Return [x, y] of the center of cell containing provided text 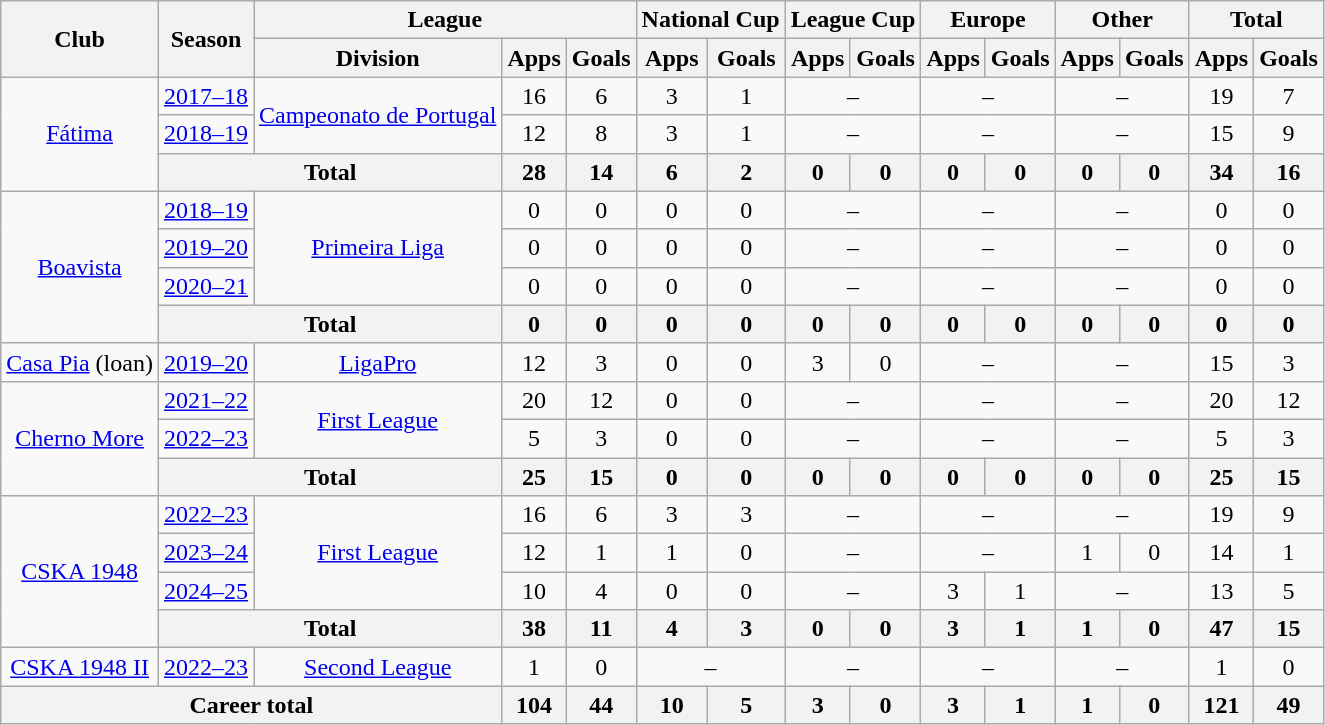
Other [1122, 20]
Division [378, 58]
National Cup [710, 20]
Cherno More [80, 438]
2020–21 [206, 286]
34 [1221, 172]
Club [80, 39]
Primeira Liga [378, 248]
2021–22 [206, 400]
League [446, 20]
49 [1289, 705]
CSKA 1948 II [80, 667]
121 [1221, 705]
Season [206, 39]
104 [534, 705]
2017–18 [206, 96]
Campeonato de Portugal [378, 115]
Career total [252, 705]
Boavista [80, 267]
League Cup [853, 20]
47 [1221, 629]
38 [534, 629]
Europe [988, 20]
13 [1221, 591]
11 [601, 629]
2 [747, 172]
44 [601, 705]
LigaPro [378, 362]
28 [534, 172]
Second League [378, 667]
8 [601, 134]
7 [1289, 96]
Fátima [80, 134]
CSKA 1948 [80, 572]
2023–24 [206, 553]
2024–25 [206, 591]
Casa Pia (loan) [80, 362]
